For the text-containing cell, return its midpoint in [x, y] coordinate format. 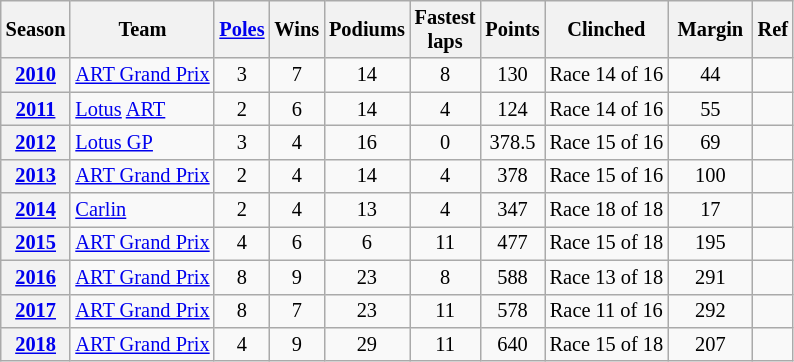
2010 [36, 75]
Lotus ART [142, 109]
55 [710, 109]
578 [512, 311]
378 [512, 176]
2016 [36, 277]
2014 [36, 210]
Race 11 of 16 [606, 311]
Margin [710, 29]
69 [710, 142]
Ref [773, 29]
2011 [36, 109]
Race 13 of 18 [606, 277]
291 [710, 277]
Team [142, 29]
16 [367, 142]
0 [446, 142]
Carlin [142, 210]
Points [512, 29]
2013 [36, 176]
477 [512, 243]
Race 18 of 18 [606, 210]
195 [710, 243]
13 [367, 210]
Podiums [367, 29]
588 [512, 277]
Poles [242, 29]
292 [710, 311]
Fastest laps [446, 29]
44 [710, 75]
124 [512, 109]
347 [512, 210]
2018 [36, 344]
17 [710, 210]
2017 [36, 311]
Wins [296, 29]
Clinched [606, 29]
207 [710, 344]
130 [512, 75]
640 [512, 344]
Lotus GP [142, 142]
2015 [36, 243]
2012 [36, 142]
Season [36, 29]
29 [367, 344]
100 [710, 176]
378.5 [512, 142]
